Scan for the cell matching the given text and deliver its (x, y) coordinate at center. 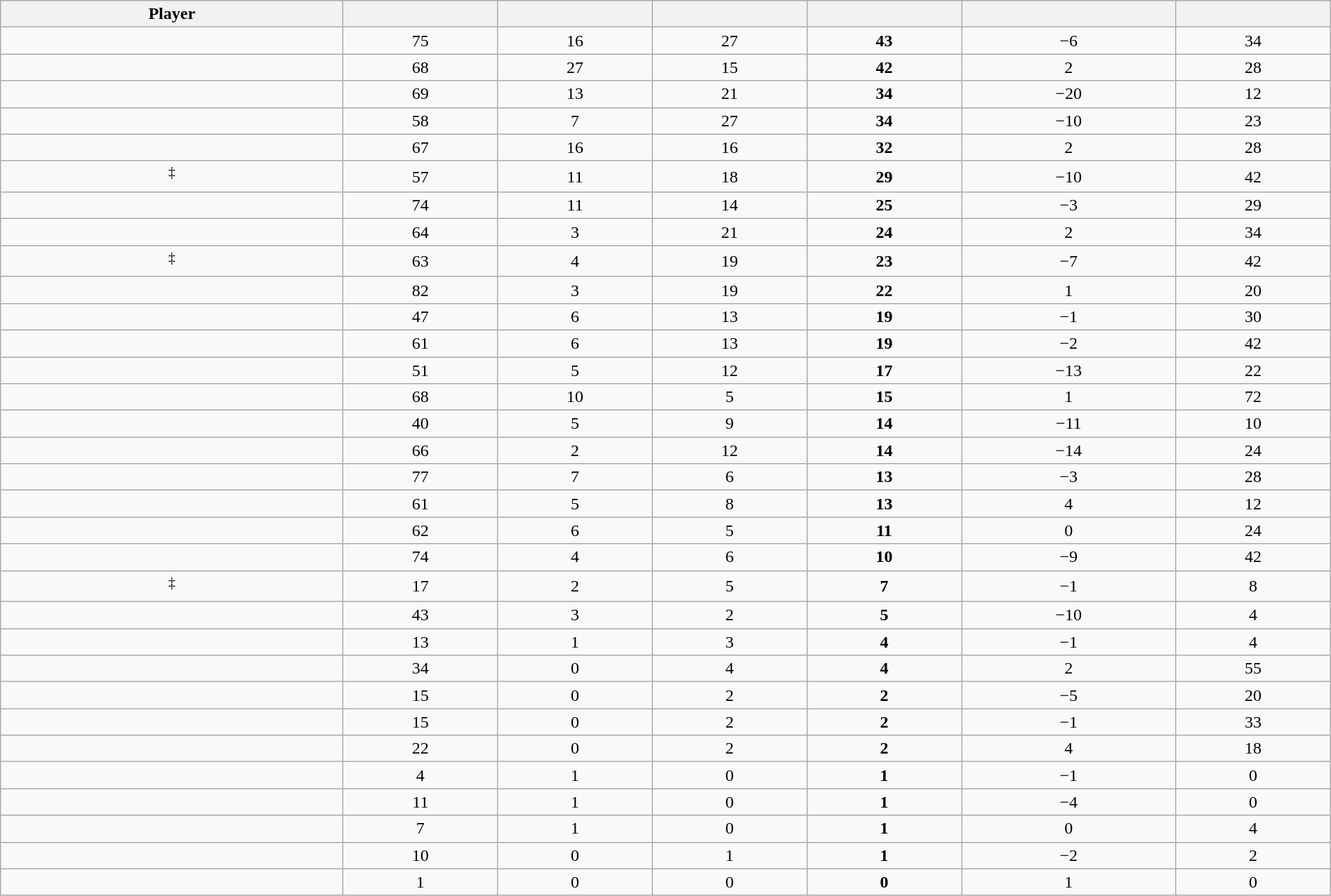
77 (421, 477)
−13 (1068, 370)
−6 (1068, 41)
−11 (1068, 424)
−7 (1068, 261)
32 (884, 147)
30 (1253, 316)
67 (421, 147)
−4 (1068, 802)
62 (421, 530)
−14 (1068, 450)
66 (421, 450)
64 (421, 232)
Player (172, 14)
82 (421, 290)
40 (421, 424)
−20 (1068, 94)
47 (421, 316)
−5 (1068, 695)
72 (1253, 397)
51 (421, 370)
57 (421, 177)
69 (421, 94)
55 (1253, 669)
58 (421, 121)
9 (729, 424)
75 (421, 41)
25 (884, 206)
33 (1253, 722)
−9 (1068, 557)
63 (421, 261)
